Extract the (x, y) coordinate from the center of the cell holding the provided text.  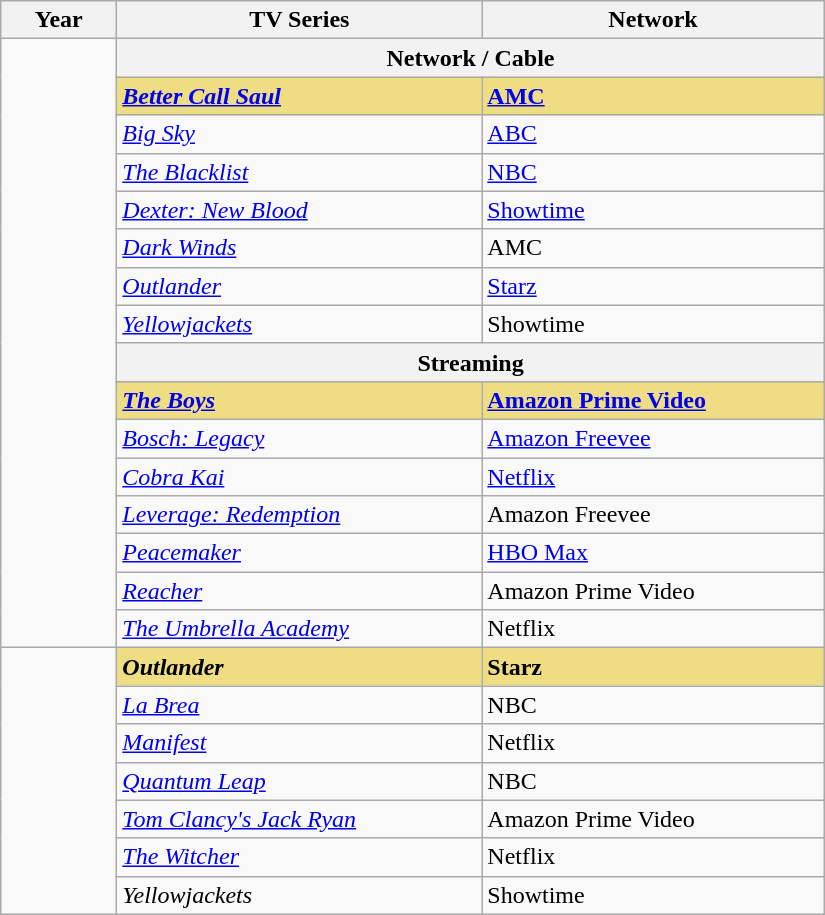
Cobra Kai (300, 477)
Bosch: Legacy (300, 438)
Manifest (300, 743)
Network (653, 20)
Dark Winds (300, 248)
Big Sky (300, 134)
The Umbrella Academy (300, 629)
TV Series (300, 20)
Peacemaker (300, 553)
The Boys (300, 400)
Quantum Leap (300, 781)
La Brea (300, 705)
Reacher (300, 591)
ABC (653, 134)
Tom Clancy's Jack Ryan (300, 819)
Leverage: Redemption (300, 515)
Better Call Saul (300, 96)
The Witcher (300, 857)
The Blacklist (300, 172)
Year (59, 20)
Network / Cable (470, 58)
Dexter: New Blood (300, 210)
HBO Max (653, 553)
Streaming (470, 362)
